Provide the (X, Y) coordinate of the cell's center where the given text is located.  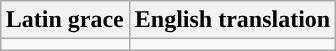
English translation (232, 20)
Latin grace (64, 20)
